Output the (x, y) coordinate of the center of the cell containing the given text.  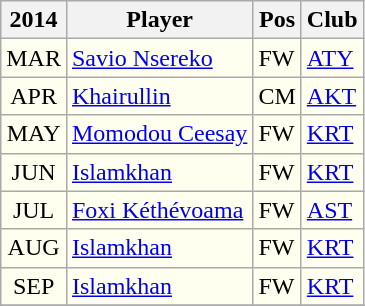
Savio Nsereko (159, 58)
Player (159, 20)
Momodou Ceesay (159, 134)
Foxi Kéthévoama (159, 210)
2014 (34, 20)
MAY (34, 134)
CM (277, 96)
AST (332, 210)
SEP (34, 286)
AUG (34, 248)
JUN (34, 172)
Khairullin (159, 96)
JUL (34, 210)
AKT (332, 96)
Pos (277, 20)
ATY (332, 58)
Club (332, 20)
MAR (34, 58)
APR (34, 96)
